Locate the cell with the specified text and output its (x, y) center coordinate. 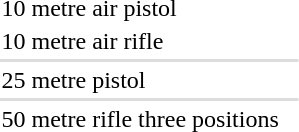
25 metre pistol (140, 80)
10 metre air rifle (140, 41)
